Return [x, y] of the center of cell containing provided text 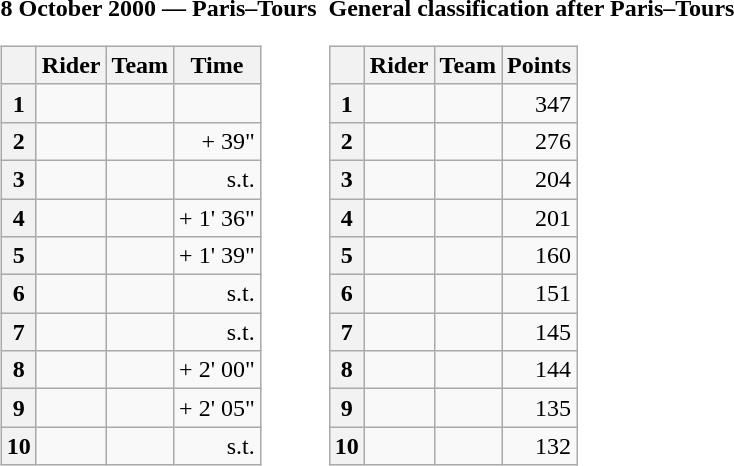
+ 39" [218, 141]
+ 1' 39" [218, 256]
132 [540, 446]
+ 2' 05" [218, 408]
144 [540, 370]
Time [218, 65]
347 [540, 103]
151 [540, 294]
135 [540, 408]
+ 2' 00" [218, 370]
145 [540, 332]
160 [540, 256]
Points [540, 65]
201 [540, 217]
+ 1' 36" [218, 217]
204 [540, 179]
276 [540, 141]
